Output the [X, Y] coordinate of the center of the cell containing the given text.  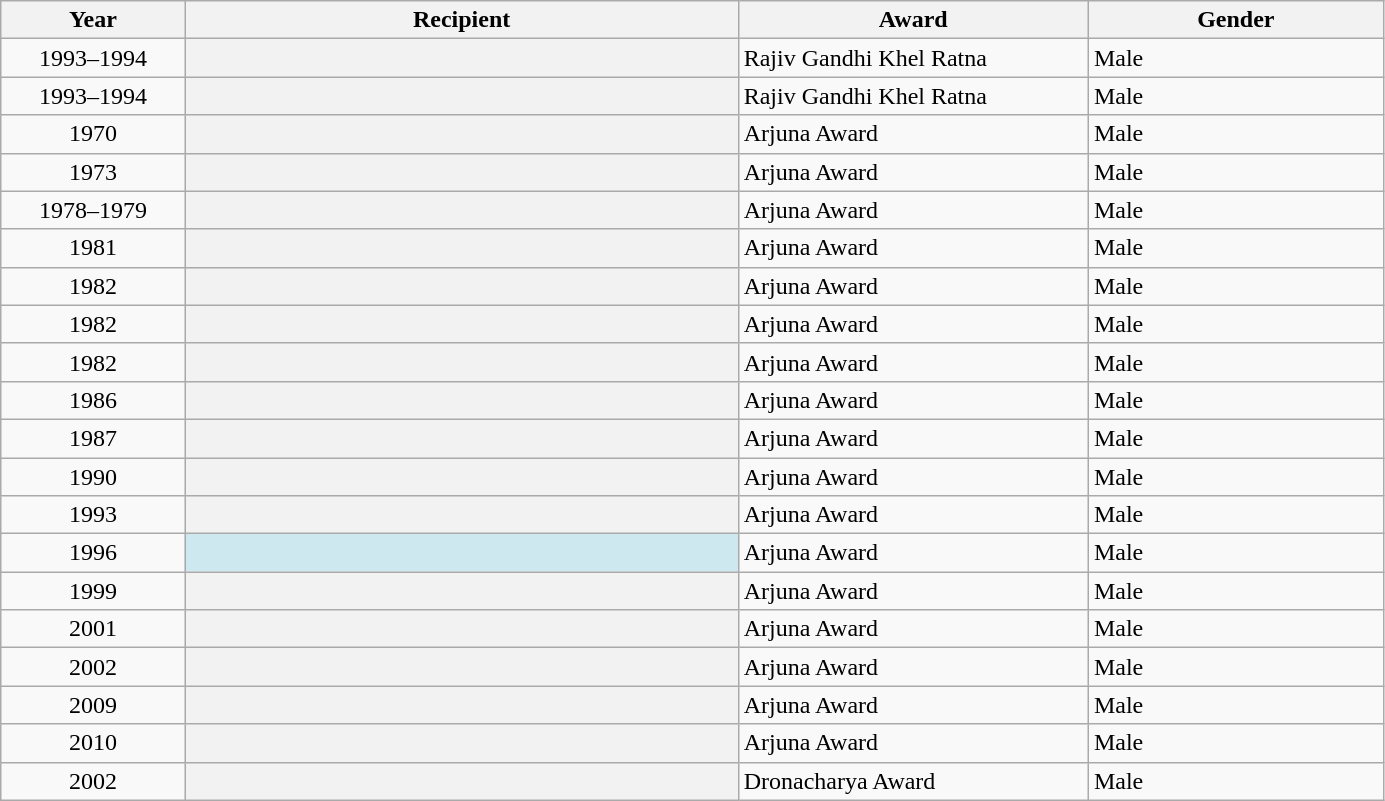
1999 [93, 591]
Recipient [462, 20]
Dronacharya Award [913, 781]
1981 [93, 248]
Year [93, 20]
Award [913, 20]
1973 [93, 172]
2010 [93, 743]
1993 [93, 515]
2001 [93, 629]
2009 [93, 705]
1987 [93, 438]
1978–1979 [93, 210]
1990 [93, 477]
1996 [93, 553]
Gender [1236, 20]
1986 [93, 400]
1970 [93, 134]
